Return (X, Y) of the center of cell containing provided text 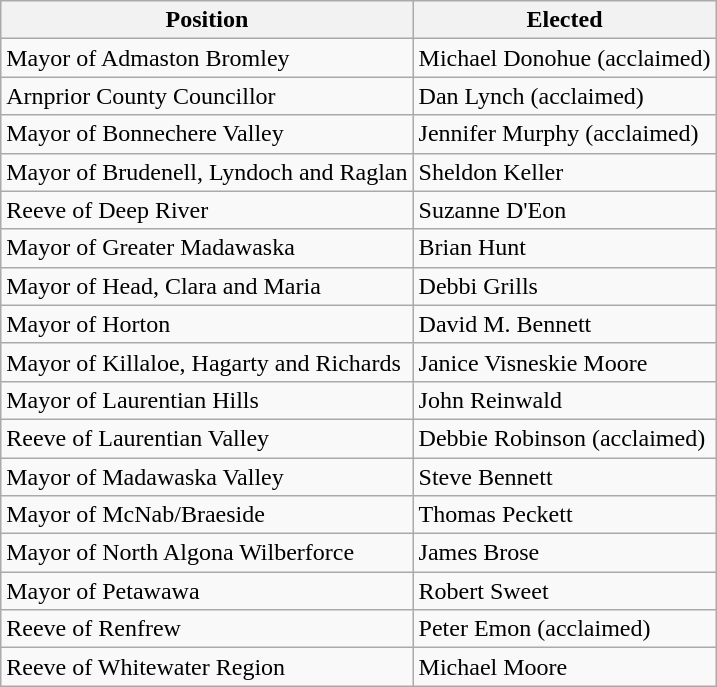
Reeve of Whitewater Region (207, 667)
Steve Bennett (564, 477)
Debbie Robinson (acclaimed) (564, 438)
Jennifer Murphy (acclaimed) (564, 134)
Mayor of Bonnechere Valley (207, 134)
Mayor of Killaloe, Hagarty and Richards (207, 362)
Suzanne D'Eon (564, 210)
Mayor of Admaston Bromley (207, 58)
Sheldon Keller (564, 172)
David M. Bennett (564, 324)
John Reinwald (564, 400)
Mayor of Brudenell, Lyndoch and Raglan (207, 172)
Mayor of Greater Madawaska (207, 248)
Dan Lynch (acclaimed) (564, 96)
Mayor of North Algona Wilberforce (207, 553)
Elected (564, 20)
Peter Emon (acclaimed) (564, 629)
Mayor of Madawaska Valley (207, 477)
Janice Visneskie Moore (564, 362)
Mayor of Laurentian Hills (207, 400)
Debbi Grills (564, 286)
Thomas Peckett (564, 515)
Michael Donohue (acclaimed) (564, 58)
Reeve of Laurentian Valley (207, 438)
Brian Hunt (564, 248)
Michael Moore (564, 667)
James Brose (564, 553)
Reeve of Deep River (207, 210)
Position (207, 20)
Reeve of Renfrew (207, 629)
Arnprior County Councillor (207, 96)
Mayor of Petawawa (207, 591)
Robert Sweet (564, 591)
Mayor of Horton (207, 324)
Mayor of Head, Clara and Maria (207, 286)
Mayor of McNab/Braeside (207, 515)
